From the cell containing the given text, extract its center point as [X, Y] coordinate. 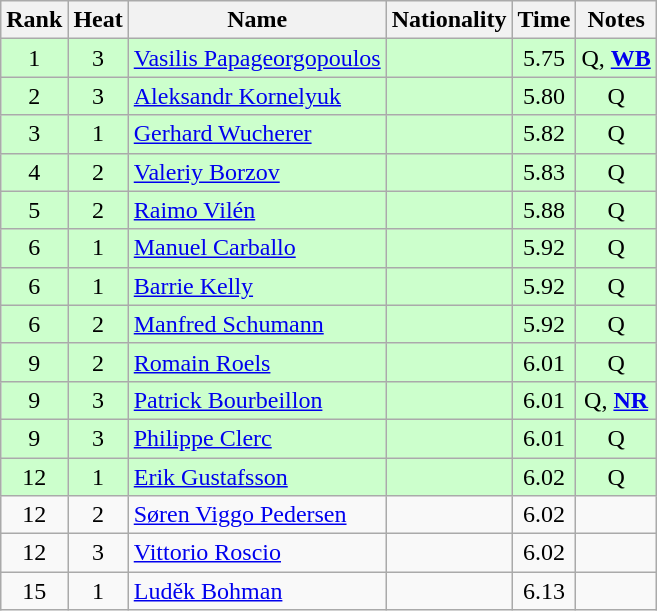
Nationality [449, 20]
Gerhard Wucherer [257, 134]
Manfred Schumann [257, 324]
Valeriy Borzov [257, 172]
Barrie Kelly [257, 286]
Name [257, 20]
Vasilis Papageorgopoulos [257, 58]
5.88 [544, 210]
Aleksandr Kornelyuk [257, 96]
5.83 [544, 172]
5 [34, 210]
6.13 [544, 591]
Manuel Carballo [257, 248]
Time [544, 20]
Søren Viggo Pedersen [257, 515]
Vittorio Roscio [257, 553]
Heat [98, 20]
Raimo Vilén [257, 210]
5.75 [544, 58]
Rank [34, 20]
Patrick Bourbeillon [257, 400]
Romain Roels [257, 362]
Philippe Clerc [257, 438]
4 [34, 172]
Luděk Bohman [257, 591]
Q, WB [616, 58]
5.82 [544, 134]
Q, NR [616, 400]
5.80 [544, 96]
Erik Gustafsson [257, 477]
Notes [616, 20]
15 [34, 591]
